From the cell containing the given text, extract its center point as [X, Y] coordinate. 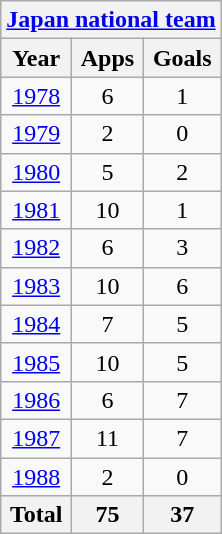
1981 [36, 210]
Apps [108, 58]
Japan national team [111, 20]
1979 [36, 134]
3 [182, 248]
Year [36, 58]
75 [108, 515]
1984 [36, 324]
1985 [36, 362]
Goals [182, 58]
1978 [36, 96]
1983 [36, 286]
1988 [36, 477]
37 [182, 515]
1986 [36, 400]
1987 [36, 438]
1980 [36, 172]
Total [36, 515]
1982 [36, 248]
11 [108, 438]
